Search for the cell housing the specified text and yield its [x, y] center coordinate. 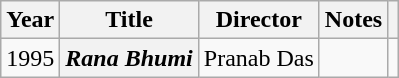
1995 [30, 58]
Director [258, 20]
Year [30, 20]
Title [129, 20]
Rana Bhumi [129, 58]
Notes [353, 20]
Pranab Das [258, 58]
